Return the [x, y] coordinate for the center point of the cell that contains the specified text.  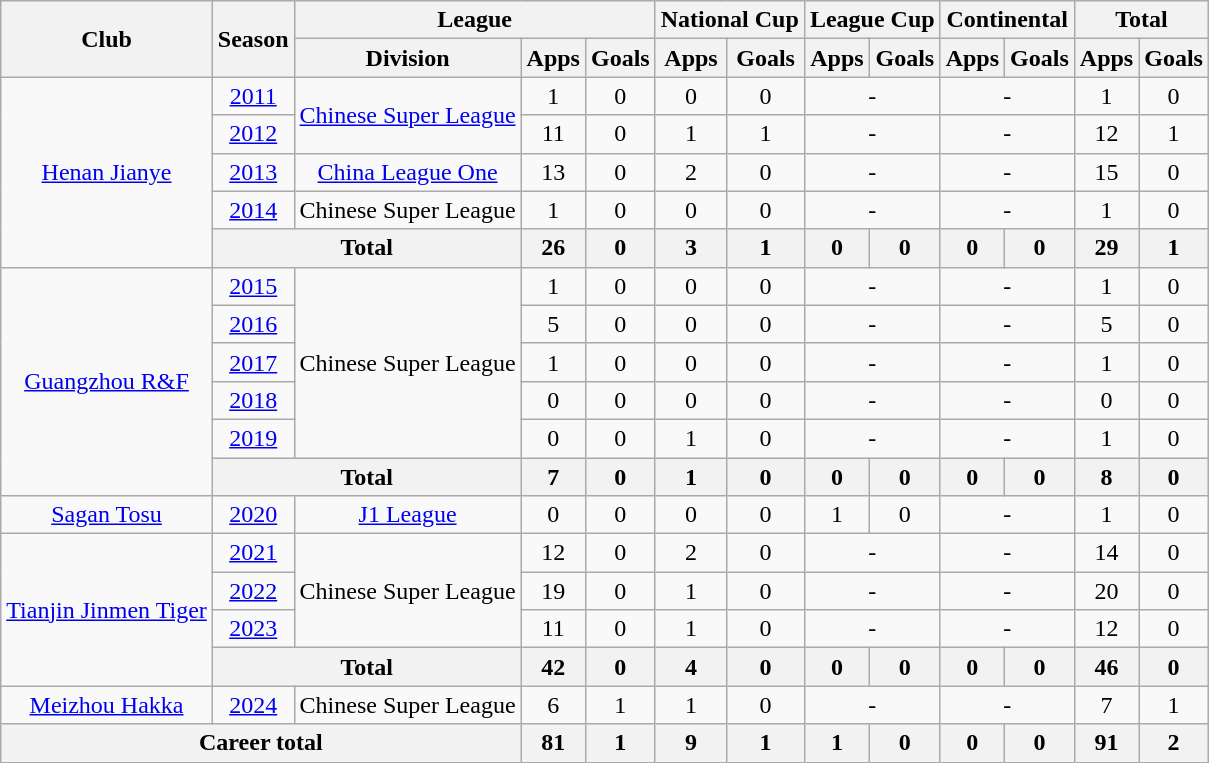
81 [553, 743]
Henan Jianye [107, 172]
29 [1106, 248]
19 [553, 591]
42 [553, 667]
2017 [253, 362]
J1 League [408, 515]
China League One [408, 172]
2012 [253, 134]
2020 [253, 515]
2015 [253, 286]
2024 [253, 705]
Meizhou Hakka [107, 705]
League Cup [872, 20]
2022 [253, 591]
Guangzhou R&F [107, 381]
League [474, 20]
2011 [253, 96]
4 [691, 667]
15 [1106, 172]
National Cup [730, 20]
Division [408, 58]
2018 [253, 400]
Career total [261, 743]
2023 [253, 629]
Club [107, 39]
2013 [253, 172]
3 [691, 248]
2019 [253, 438]
Sagan Tosu [107, 515]
Season [253, 39]
14 [1106, 553]
2014 [253, 210]
13 [553, 172]
Continental [1007, 20]
20 [1106, 591]
9 [691, 743]
Tianjin Jinmen Tiger [107, 610]
2021 [253, 553]
46 [1106, 667]
8 [1106, 477]
91 [1106, 743]
2016 [253, 324]
6 [553, 705]
26 [553, 248]
